Return (x, y) of the center of cell containing provided text 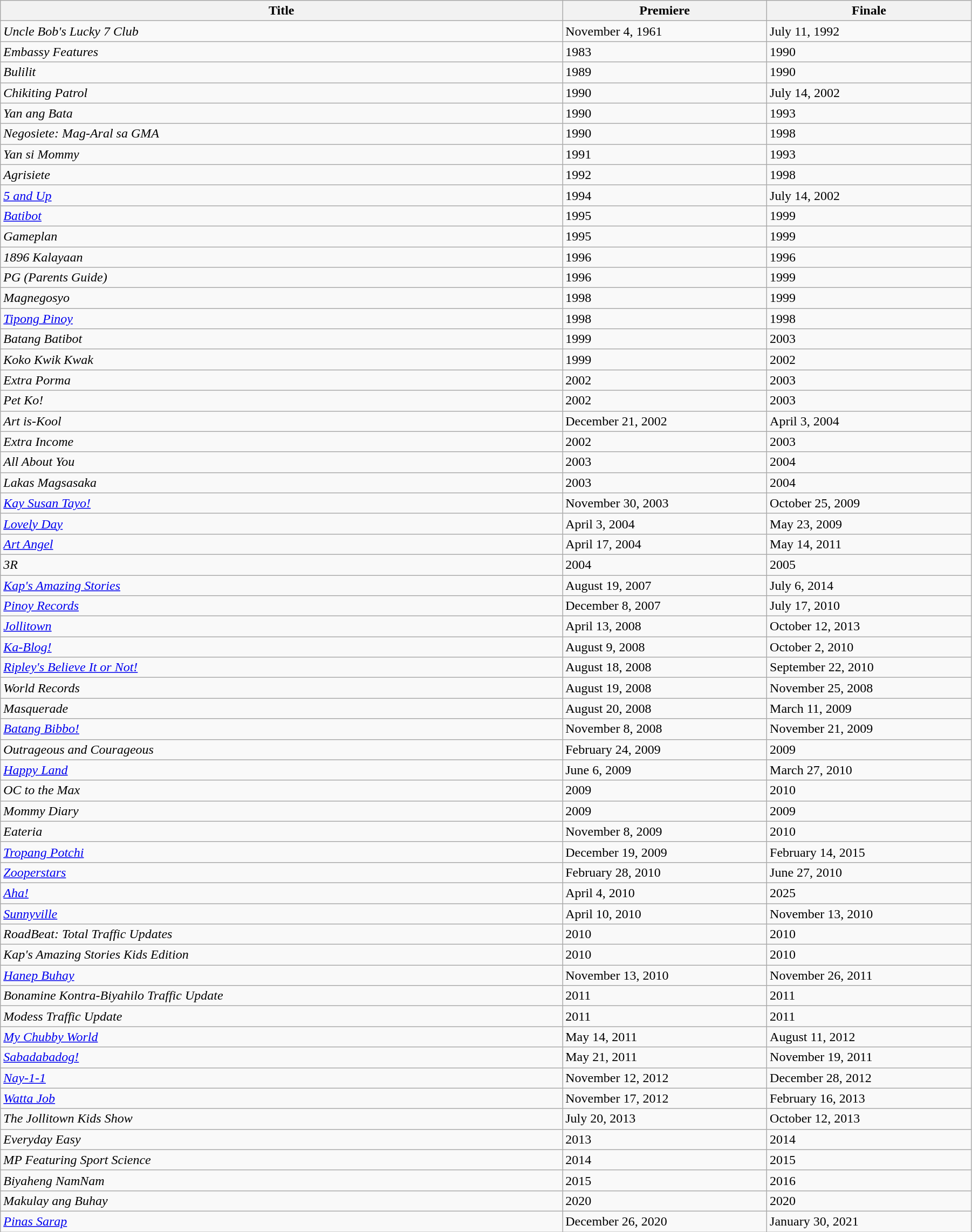
Finale (870, 11)
Watta Job (282, 1098)
The Jollitown Kids Show (282, 1119)
December 8, 2007 (665, 606)
Bulilit (282, 72)
February 28, 2010 (665, 872)
December 21, 2002 (665, 421)
July 17, 2010 (870, 606)
January 30, 2021 (870, 1221)
May 23, 2009 (870, 524)
Biyaheng NamNam (282, 1180)
November 4, 1961 (665, 31)
May 21, 2011 (665, 1057)
November 21, 2009 (870, 729)
December 19, 2009 (665, 852)
Ka-Blog! (282, 647)
1992 (665, 175)
Masquerade (282, 708)
Bonamine Kontra-Biyahilo Traffic Update (282, 996)
August 18, 2008 (665, 667)
October 2, 2010 (870, 647)
Chikiting Patrol (282, 93)
Pinoy Records (282, 606)
August 20, 2008 (665, 708)
Negosiete: Mag-Aral sa GMA (282, 134)
Ripley's Believe It or Not! (282, 667)
November 19, 2011 (870, 1057)
Extra Income (282, 442)
September 22, 2010 (870, 667)
Jollitown (282, 627)
April 13, 2008 (665, 627)
1994 (665, 195)
August 9, 2008 (665, 647)
2025 (870, 893)
2005 (870, 565)
Sabadabadog! (282, 1057)
April 17, 2004 (665, 544)
November 17, 2012 (665, 1098)
Tropang Potchi (282, 852)
My Chubby World (282, 1037)
World Records (282, 688)
August 19, 2007 (665, 585)
Agrisiete (282, 175)
Hanep Buhay (282, 975)
October 25, 2009 (870, 503)
Zooperstars (282, 872)
Yan si Mommy (282, 154)
Mommy Diary (282, 811)
Happy Land (282, 770)
December 26, 2020 (665, 1221)
2016 (870, 1180)
Aha! (282, 893)
Gameplan (282, 236)
Sunnyville (282, 914)
1989 (665, 72)
November 30, 2003 (665, 503)
February 14, 2015 (870, 852)
November 8, 2009 (665, 831)
Koko Kwik Kwak (282, 360)
Tipong Pinoy (282, 319)
Embassy Features (282, 52)
Uncle Bob's Lucky 7 Club (282, 31)
June 27, 2010 (870, 872)
Kay Susan Tayo! (282, 503)
Lovely Day (282, 524)
August 19, 2008 (665, 688)
Batibot (282, 216)
June 6, 2009 (665, 770)
August 11, 2012 (870, 1037)
3R (282, 565)
Nay-1-1 (282, 1078)
July 20, 2013 (665, 1119)
November 26, 2011 (870, 975)
OC to the Max (282, 790)
April 10, 2010 (665, 914)
Premiere (665, 11)
All About You (282, 462)
November 8, 2008 (665, 729)
Pet Ko! (282, 401)
Eateria (282, 831)
February 24, 2009 (665, 749)
Extra Porma (282, 380)
November 12, 2012 (665, 1078)
Pinas Sarap (282, 1221)
Batang Bibbo! (282, 729)
Outrageous and Courageous (282, 749)
November 25, 2008 (870, 688)
Art Angel (282, 544)
RoadBeat: Total Traffic Updates (282, 934)
Kap's Amazing Stories Kids Edition (282, 955)
2013 (665, 1139)
Makulay ang Buhay (282, 1201)
December 28, 2012 (870, 1078)
PG (Parents Guide) (282, 278)
July 6, 2014 (870, 585)
Yan ang Bata (282, 113)
5 and Up (282, 195)
Title (282, 11)
Batang Batibot (282, 339)
March 27, 2010 (870, 770)
April 4, 2010 (665, 893)
Lakas Magsasaka (282, 483)
1983 (665, 52)
March 11, 2009 (870, 708)
February 16, 2013 (870, 1098)
1896 Kalayaan (282, 257)
Modess Traffic Update (282, 1016)
July 11, 1992 (870, 31)
Magnegosyo (282, 298)
Everyday Easy (282, 1139)
Art is-Kool (282, 421)
MP Featuring Sport Science (282, 1160)
1991 (665, 154)
Kap's Amazing Stories (282, 585)
